Find where the given text appears and provide that cell's center as [x, y] coordinate. 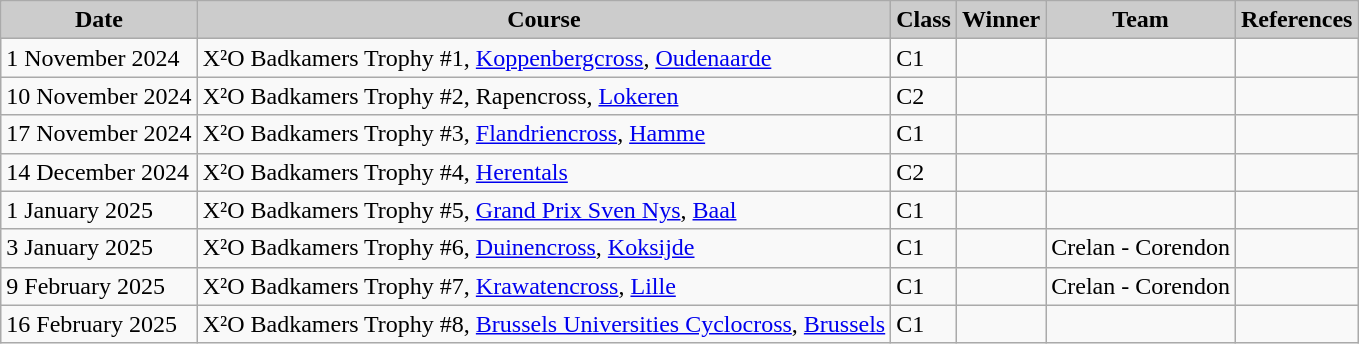
References [1296, 20]
X²O Badkamers Trophy #1, Koppenbergcross, Oudenaarde [544, 58]
1 January 2025 [99, 210]
X²O Badkamers Trophy #4, Herentals [544, 172]
17 November 2024 [99, 134]
X²O Badkamers Trophy #2, Rapencross, Lokeren [544, 96]
Date [99, 20]
14 December 2024 [99, 172]
X²O Badkamers Trophy #6, Duinencross, Koksijde [544, 248]
X²O Badkamers Trophy #3, Flandriencross, Hamme [544, 134]
16 February 2025 [99, 324]
10 November 2024 [99, 96]
X²O Badkamers Trophy #7, Krawatencross, Lille [544, 286]
Winner [1000, 20]
1 November 2024 [99, 58]
Team [1141, 20]
X²O Badkamers Trophy #5, Grand Prix Sven Nys, Baal [544, 210]
Course [544, 20]
9 February 2025 [99, 286]
Class [924, 20]
3 January 2025 [99, 248]
X²O Badkamers Trophy #8, Brussels Universities Cyclocross, Brussels [544, 324]
